Output the (x, y) coordinate of the center of the cell containing the given text.  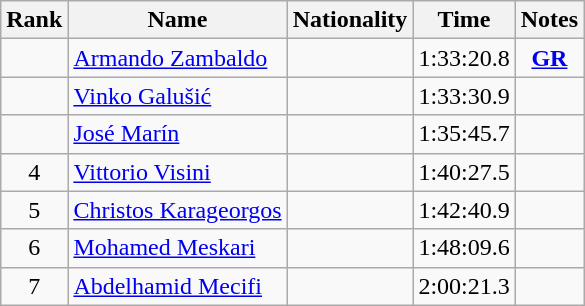
6 (34, 248)
Vittorio Visini (178, 172)
Rank (34, 20)
Mohamed Meskari (178, 248)
GR (549, 58)
7 (34, 286)
Name (178, 20)
1:42:40.9 (464, 210)
José Marín (178, 134)
1:33:30.9 (464, 96)
1:40:27.5 (464, 172)
Christos Karageorgos (178, 210)
5 (34, 210)
1:35:45.7 (464, 134)
Vinko Galušić (178, 96)
Abdelhamid Mecifi (178, 286)
Armando Zambaldo (178, 58)
1:33:20.8 (464, 58)
Notes (549, 20)
2:00:21.3 (464, 286)
Nationality (350, 20)
1:48:09.6 (464, 248)
Time (464, 20)
4 (34, 172)
